Locate the cell with the specified text and output its (x, y) center coordinate. 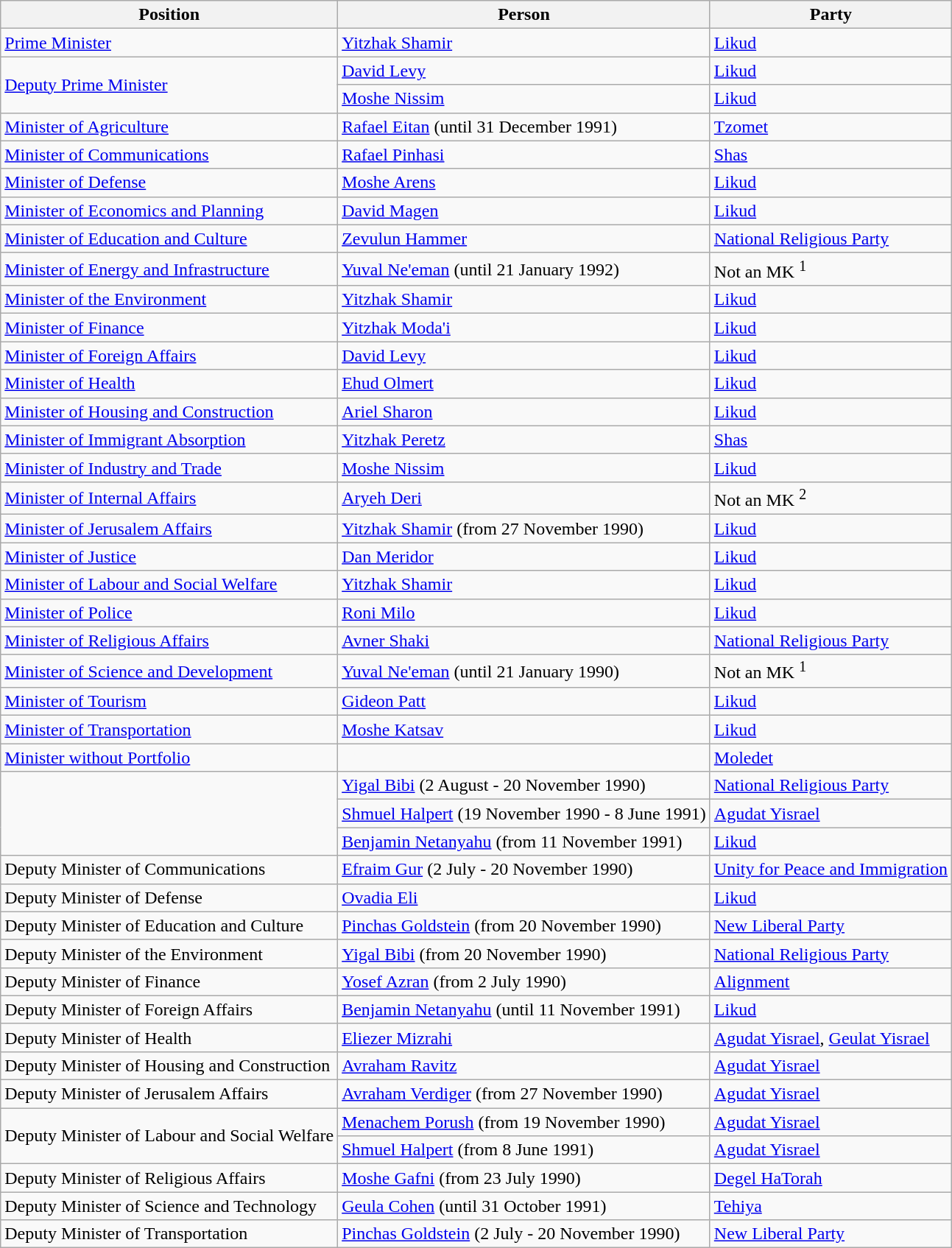
Deputy Minister of Jerusalem Affairs (169, 1094)
Yuval Ne'eman (until 21 January 1992) (524, 269)
Prime Minister (169, 43)
Yitzhak Shamir (from 27 November 1990) (524, 529)
Deputy Minister of Health (169, 1037)
Deputy Minister of Foreign Affairs (169, 1009)
Moshe Katsav (524, 730)
Minister of Religious Affairs (169, 641)
Pinchas Goldstein (from 20 November 1990) (524, 926)
Deputy Minister of Science and Technology (169, 1206)
Minister of Labour and Social Welfare (169, 585)
Not an MK 2 (831, 498)
Minister of Defense (169, 183)
Party (831, 15)
Avraham Verdiger (from 27 November 1990) (524, 1094)
Moshe Arens (524, 183)
Ehud Olmert (524, 384)
Ovadia Eli (524, 898)
Unity for Peace and Immigration (831, 870)
Yigal Bibi (2 August - 20 November 1990) (524, 786)
Yuval Ne'eman (until 21 January 1990) (524, 671)
Deputy Minister of Defense (169, 898)
Yosef Azran (from 2 July 1990) (524, 981)
Minister of Energy and Infrastructure (169, 269)
Geula Cohen (until 31 October 1991) (524, 1206)
Minister of Science and Development (169, 671)
Zevulun Hammer (524, 239)
Agudat Yisrael, Geulat Yisrael (831, 1037)
Deputy Minister of Labour and Social Welfare (169, 1136)
Efraim Gur (2 July - 20 November 1990) (524, 870)
Alignment (831, 981)
Shmuel Halpert (19 November 1990 - 8 June 1991) (524, 814)
Degel HaTorah (831, 1178)
Avraham Ravitz (524, 1066)
Benjamin Netanyahu (from 11 November 1991) (524, 842)
Minister of Tourism (169, 702)
Minister of Health (169, 384)
Minister without Portfolio (169, 758)
Person (524, 15)
Deputy Prime Minister (169, 85)
Position (169, 15)
Gideon Patt (524, 702)
David Magen (524, 211)
Minister of Finance (169, 328)
Minister of Justice (169, 557)
Benjamin Netanyahu (until 11 November 1991) (524, 1009)
Minister of Jerusalem Affairs (169, 529)
Menachem Porush (from 19 November 1990) (524, 1122)
Tehiya (831, 1206)
Pinchas Goldstein (2 July - 20 November 1990) (524, 1234)
Minister of Communications (169, 155)
Minister of Internal Affairs (169, 498)
Aryeh Deri (524, 498)
Deputy Minister of Communications (169, 870)
Rafael Pinhasi (524, 155)
Deputy Minister of Religious Affairs (169, 1178)
Minister of Industry and Trade (169, 468)
Yitzhak Moda'i (524, 328)
Deputy Minister of Education and Culture (169, 926)
Minister of Housing and Construction (169, 412)
Minister of Transportation (169, 730)
Dan Meridor (524, 557)
Eliezer Mizrahi (524, 1037)
Minister of Immigrant Absorption (169, 440)
Yitzhak Peretz (524, 440)
Tzomet (831, 127)
Deputy Minister of the Environment (169, 953)
Roni Milo (524, 613)
Deputy Minister of Transportation (169, 1234)
Deputy Minister of Housing and Construction (169, 1066)
Minister of Agriculture (169, 127)
Minister of Education and Culture (169, 239)
Deputy Minister of Finance (169, 981)
Minister of Foreign Affairs (169, 356)
Moledet (831, 758)
Minister of Economics and Planning (169, 211)
Avner Shaki (524, 641)
Ariel Sharon (524, 412)
Minister of Police (169, 613)
Yigal Bibi (from 20 November 1990) (524, 953)
Minister of the Environment (169, 300)
Rafael Eitan (until 31 December 1991) (524, 127)
Moshe Gafni (from 23 July 1990) (524, 1178)
Shmuel Halpert (from 8 June 1991) (524, 1150)
